Locate the cell with the specified text and output its [x, y] center coordinate. 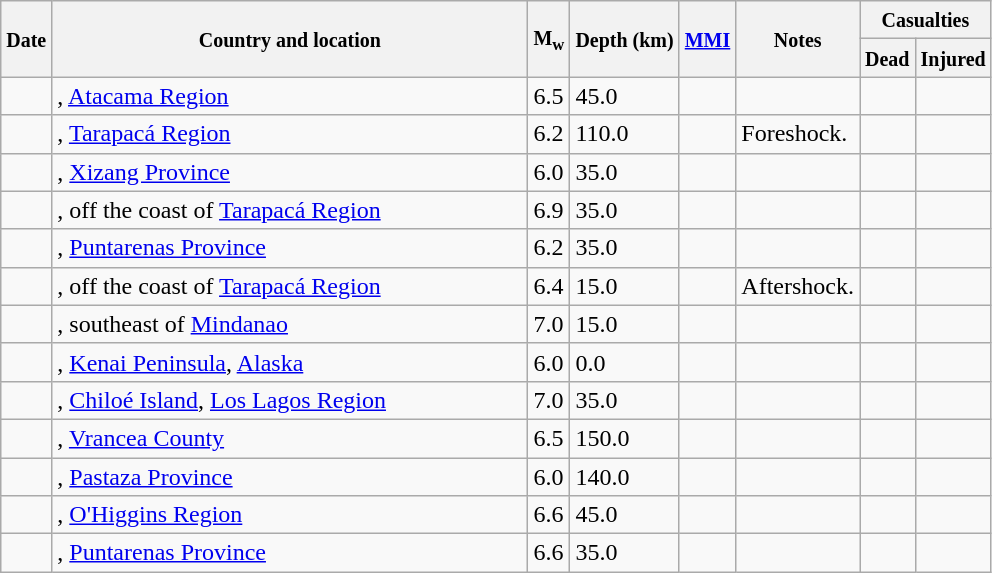
6.9 [549, 210]
, Pastaza Province [290, 477]
Casualties [926, 20]
Dead [888, 58]
Mw [549, 39]
, Chiloé Island, Los Lagos Region [290, 400]
MMI [708, 39]
Country and location [290, 39]
0.0 [624, 362]
150.0 [624, 438]
140.0 [624, 477]
, Xizang Province [290, 172]
Depth (km) [624, 39]
, O'Higgins Region [290, 515]
Date [26, 39]
, Tarapacá Region [290, 134]
, Vrancea County [290, 438]
, southeast of Mindanao [290, 324]
Foreshock. [798, 134]
, Kenai Peninsula, Alaska [290, 362]
Aftershock. [798, 286]
6.4 [549, 286]
110.0 [624, 134]
Injured [953, 58]
, Atacama Region [290, 96]
Notes [798, 39]
